Return the (x, y) coordinate for the center point of the cell that contains the specified text.  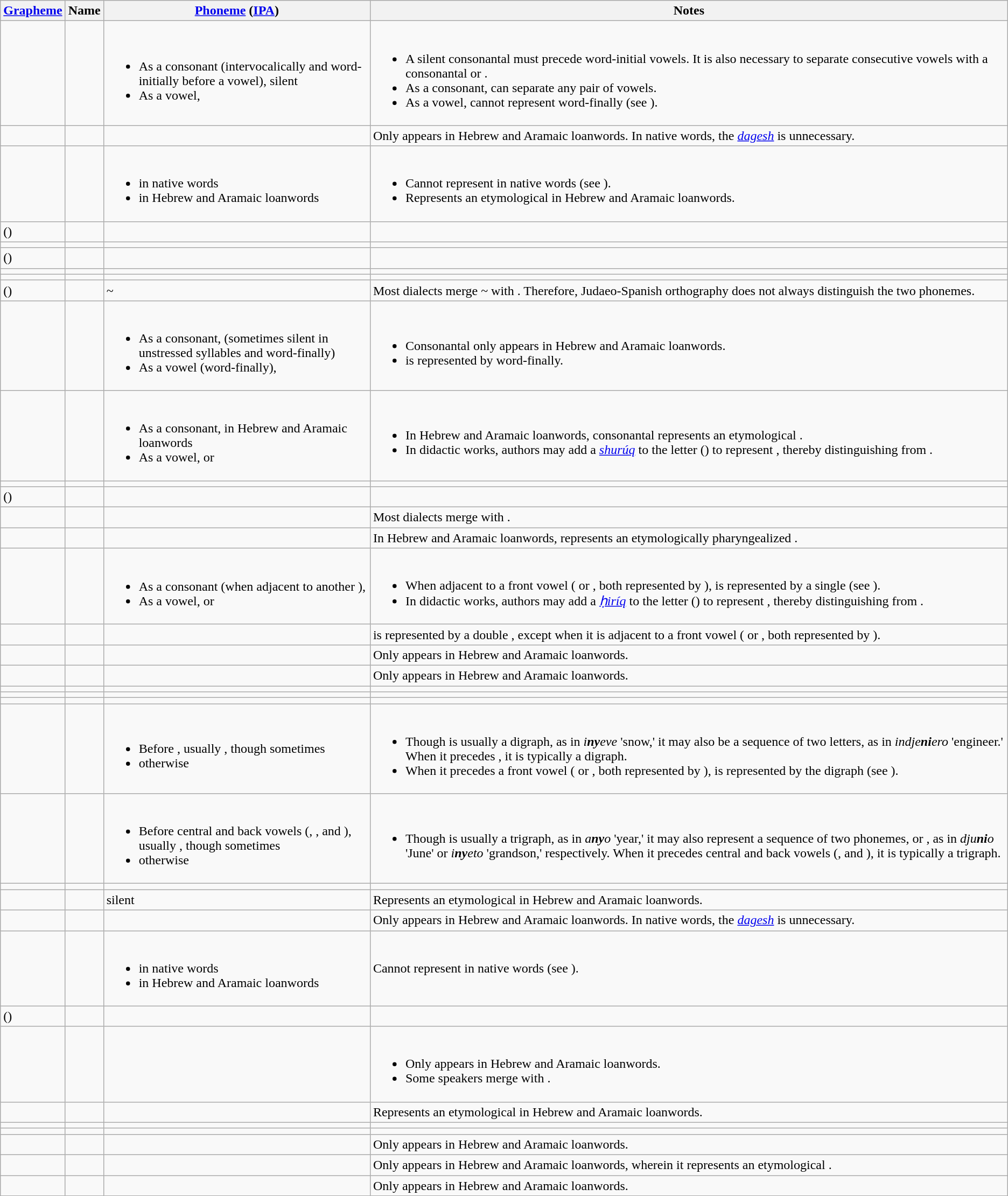
As a consonant (when adjacent to another ), As a vowel, or (237, 586)
is represented by a double , except when it is adjacent to a front vowel ( or , both represented by ). (689, 634)
silent (237, 900)
As a consonant (intervocalically and word-initially before a vowel), silentAs a vowel, (237, 73)
Before , usually , though sometimes otherwise (237, 749)
~ (237, 290)
Grapheme (33, 11)
Phoneme (IPA) (237, 11)
Most dialects merge ~ with . Therefore, Judaeo-Spanish orthography does not always distinguish the two phonemes. (689, 290)
As a consonant, (sometimes silent in unstressed syllables and word-finally)As a vowel (word-finally), (237, 346)
Only appears in Hebrew and Aramaic loanwords.Some speakers merge with . (689, 1064)
Consonantal only appears in Hebrew and Aramaic loanwords. is represented by word-finally. (689, 346)
Before central and back vowels (, , and ), usually , though sometimes otherwise (237, 839)
Only appears in Hebrew and Aramaic loanwords, wherein it represents an etymological . (689, 1165)
Name (84, 11)
Cannot represent in native words (see ).Represents an etymological in Hebrew and Aramaic loanwords. (689, 184)
Cannot represent in native words (see ). (689, 968)
In Hebrew and Aramaic loanwords, represents an etymologically pharyngealized . (689, 538)
Notes (689, 11)
Most dialects merge with . (689, 517)
As a consonant, in Hebrew and Aramaic loanwordsAs a vowel, or (237, 435)
